Determine the [X, Y] coordinate at the center of the cell enclosing the given text.  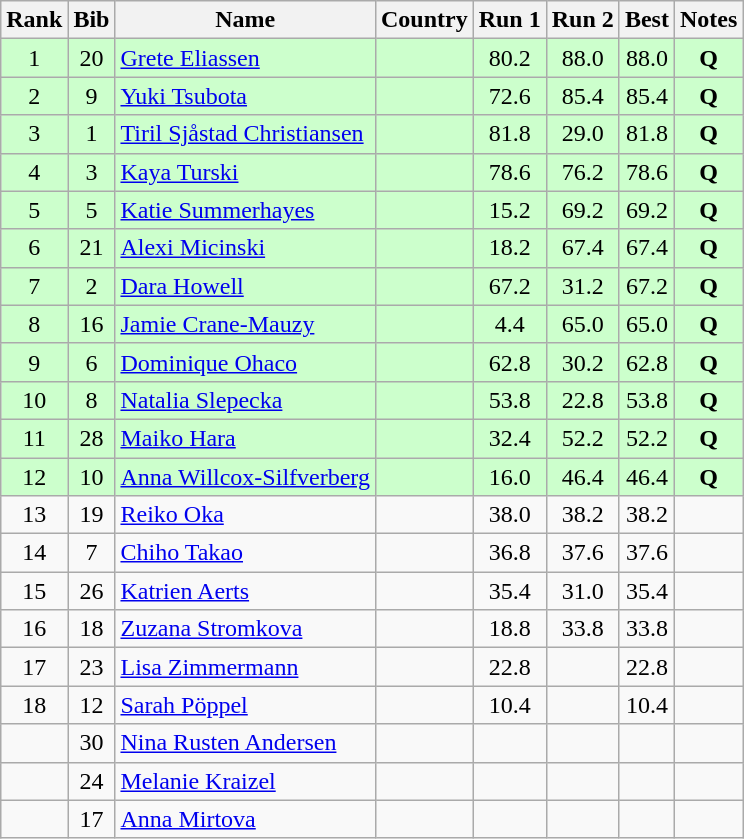
80.2 [510, 58]
Jamie Crane-Mauzy [245, 324]
15 [34, 591]
Natalia Slepecka [245, 400]
31.2 [582, 286]
Dominique Ohaco [245, 362]
Nina Rusten Andersen [245, 743]
16.0 [510, 477]
Country [424, 20]
4.4 [510, 324]
Run 1 [510, 20]
13 [34, 515]
Yuki Tsubota [245, 96]
Maiko Hara [245, 438]
15.2 [510, 210]
Rank [34, 20]
Sarah Pöppel [245, 705]
28 [92, 438]
26 [92, 591]
11 [34, 438]
4 [34, 172]
21 [92, 248]
Run 2 [582, 20]
32.4 [510, 438]
Zuzana Stromkova [245, 629]
20 [92, 58]
Name [245, 20]
Chiho Takao [245, 553]
72.6 [510, 96]
30.2 [582, 362]
Alexi Micinski [245, 248]
Katie Summerhayes [245, 210]
Notes [708, 20]
Katrien Aerts [245, 591]
36.8 [510, 553]
14 [34, 553]
18.8 [510, 629]
Dara Howell [245, 286]
76.2 [582, 172]
Anna Mirtova [245, 819]
Grete Eliassen [245, 58]
30 [92, 743]
Anna Willcox-Silfverberg [245, 477]
19 [92, 515]
38.0 [510, 515]
Tiril Sjåstad Christiansen [245, 134]
31.0 [582, 591]
24 [92, 781]
18.2 [510, 248]
Reiko Oka [245, 515]
23 [92, 667]
Best [646, 20]
29.0 [582, 134]
Kaya Turski [245, 172]
Bib [92, 20]
Melanie Kraizel [245, 781]
Lisa Zimmermann [245, 667]
